Detect which cell encompasses the target text, then output its (X, Y) center coordinate. 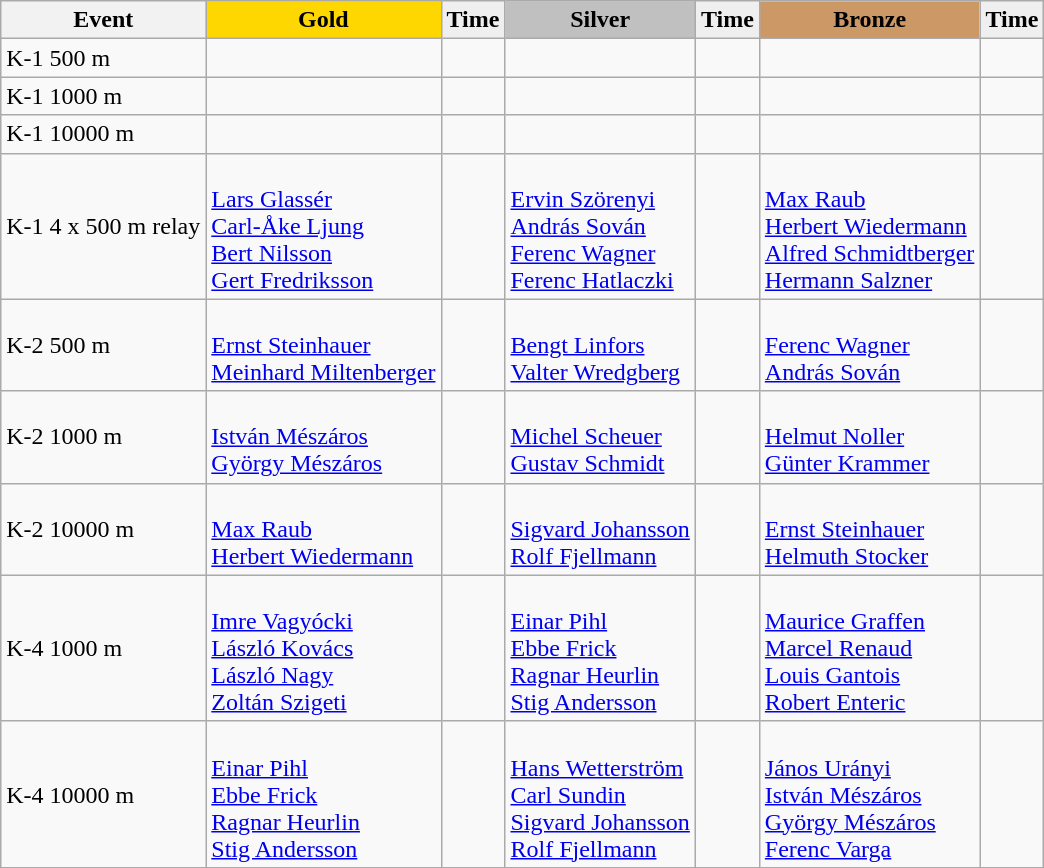
Event (104, 20)
Ferenc WagnerAndrás Sován (870, 345)
Helmut NollerGünter Krammer (870, 437)
K-1 10000 m (104, 134)
Hans WetterströmCarl SundinSigvard JohanssonRolf Fjellmann (600, 794)
Ernst SteinhauerHelmuth Stocker (870, 529)
Max RaubHerbert Wiedermann (324, 529)
K-4 1000 m (104, 648)
K-2 1000 m (104, 437)
Ervin SzörenyiAndrás SovánFerenc WagnerFerenc Hatlaczki (600, 226)
István MészárosGyörgy Mészáros (324, 437)
Imre VagyóckiLászló KovácsLászló NagyZoltán Szigeti (324, 648)
Gold (324, 20)
K-1 1000 m (104, 96)
Silver (600, 20)
K-2 10000 m (104, 529)
K-1 500 m (104, 58)
K-2 500 m (104, 345)
Lars GlassérCarl-Åke LjungBert NilssonGert Fredriksson (324, 226)
Sigvard JohanssonRolf Fjellmann (600, 529)
Maurice GraffenMarcel RenaudLouis GantoisRobert Enteric (870, 648)
János UrányiIstván MészárosGyörgy MészárosFerenc Varga (870, 794)
Michel ScheuerGustav Schmidt (600, 437)
K-1 4 x 500 m relay (104, 226)
Bengt LinforsValter Wredgberg (600, 345)
Max RaubHerbert WiedermannAlfred SchmidtbergerHermann Salzner (870, 226)
K-4 10000 m (104, 794)
Ernst SteinhauerMeinhard Miltenberger (324, 345)
Bronze (870, 20)
